Capture the cell that displays the provided text and extract its (X, Y) central coordinate. 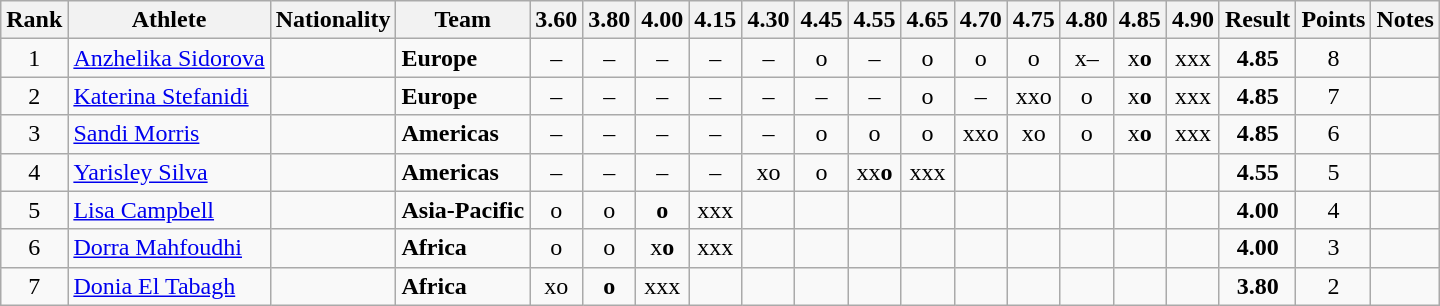
Sandi Morris (169, 134)
4.75 (1034, 20)
Team (463, 20)
4.70 (980, 20)
x– (1086, 58)
Asia-Pacific (463, 210)
Donia El Tabagh (169, 286)
4.65 (928, 20)
3.60 (556, 20)
4.30 (768, 20)
1 (34, 58)
Nationality (333, 20)
Points (1334, 20)
Katerina Stefanidi (169, 96)
Anzhelika Sidorova (169, 58)
Yarisley Silva (169, 172)
Athlete (169, 20)
4.90 (1192, 20)
4.45 (822, 20)
4.80 (1086, 20)
Result (1257, 20)
8 (1334, 58)
Lisa Campbell (169, 210)
Notes (1405, 20)
Dorra Mahfoudhi (169, 248)
Rank (34, 20)
4.15 (716, 20)
